Scan for the cell matching the given text and deliver its [x, y] coordinate at center. 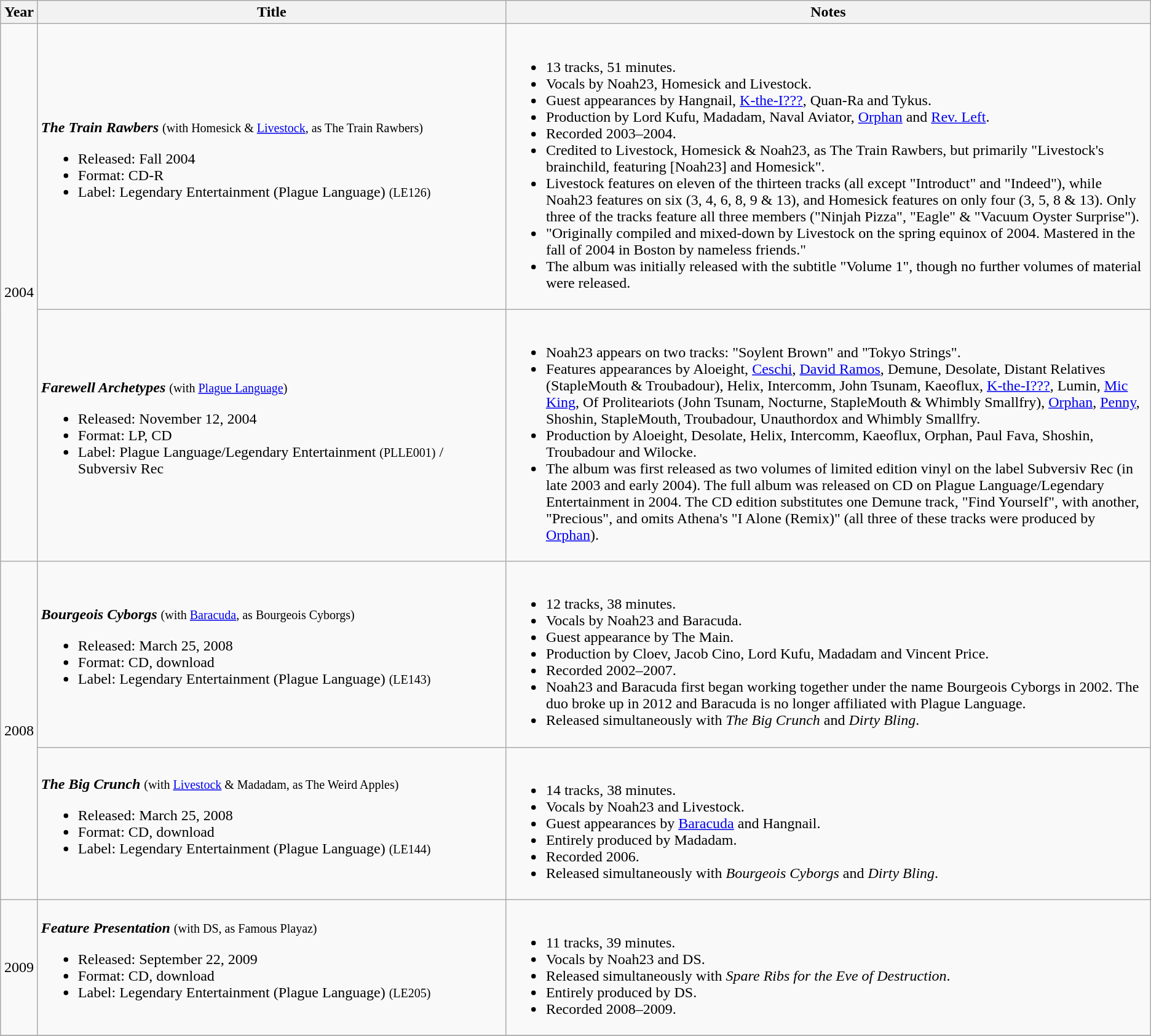
2004 [20, 293]
2008 [20, 730]
Year [20, 12]
Notes [828, 12]
Title [272, 12]
2009 [20, 968]
